Provide the [x, y] coordinate of the cell's center where the given text is located.  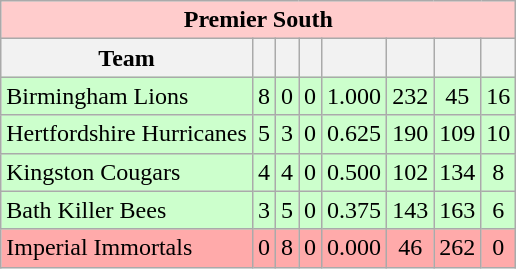
0.625 [354, 134]
Hertfordshire Hurricanes [127, 134]
143 [410, 210]
190 [410, 134]
16 [498, 96]
Bath Killer Bees [127, 210]
232 [410, 96]
0.500 [354, 172]
0.375 [354, 210]
45 [458, 96]
1.000 [354, 96]
Imperial Immortals [127, 248]
Premier South [258, 20]
163 [458, 210]
6 [498, 210]
Team [127, 58]
102 [410, 172]
0.000 [354, 248]
262 [458, 248]
46 [410, 248]
10 [498, 134]
Kingston Cougars [127, 172]
109 [458, 134]
Birmingham Lions [127, 96]
134 [458, 172]
